Provide the (X, Y) coordinate of the cell's center where the given text is located.  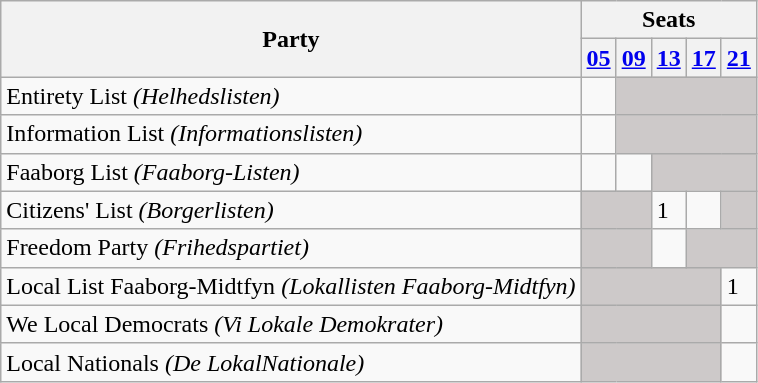
Party (291, 39)
Faaborg List (Faaborg-Listen) (291, 172)
Seats (668, 20)
09 (634, 58)
Freedom Party (Frihedspartiet) (291, 248)
Citizens' List (Borgerlisten) (291, 210)
Entirety List (Helhedslisten) (291, 96)
Information List (Informationslisten) (291, 134)
Local List Faaborg-Midtfyn (Lokallisten Faaborg-Midtfyn) (291, 286)
21 (738, 58)
17 (704, 58)
Local Nationals (De LokalNationale) (291, 362)
We Local Democrats (Vi Lokale Demokrater) (291, 324)
13 (668, 58)
05 (598, 58)
